From the cell containing the given text, extract its center point as (x, y) coordinate. 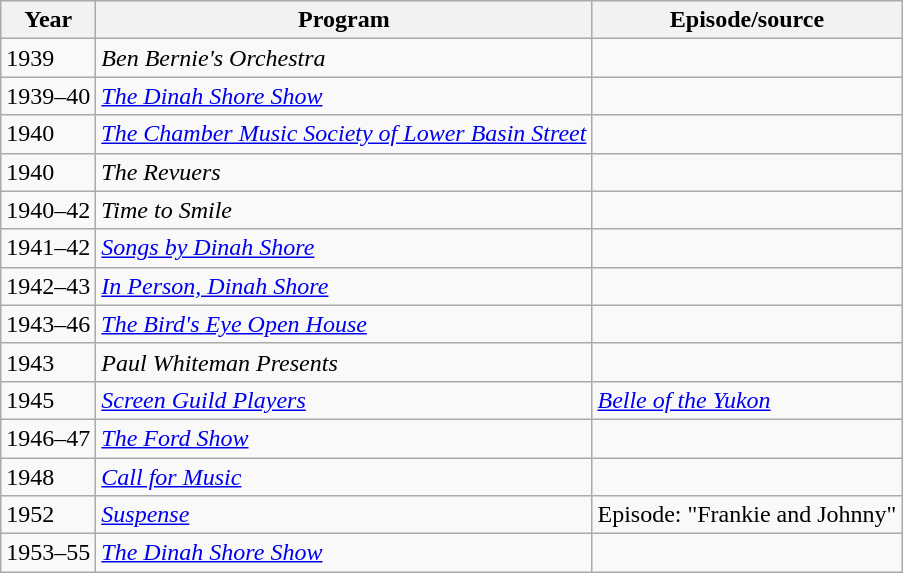
Screen Guild Players (344, 400)
1953–55 (48, 553)
1939 (48, 58)
Episode: "Frankie and Johnny" (747, 515)
The Ford Show (344, 438)
The Chamber Music Society of Lower Basin Street (344, 134)
Belle of the Yukon (747, 400)
1941–42 (48, 248)
Songs by Dinah Shore (344, 248)
The Revuers (344, 172)
Paul Whiteman Presents (344, 362)
1939–40 (48, 96)
1942–43 (48, 286)
1940–42 (48, 210)
1945 (48, 400)
1952 (48, 515)
Year (48, 20)
1943 (48, 362)
1943–46 (48, 324)
Episode/source (747, 20)
Call for Music (344, 477)
Program (344, 20)
The Bird's Eye Open House (344, 324)
1948 (48, 477)
Ben Bernie's Orchestra (344, 58)
Time to Smile (344, 210)
In Person, Dinah Shore (344, 286)
Suspense (344, 515)
1946–47 (48, 438)
